Capture the cell that displays the provided text and extract its [X, Y] central coordinate. 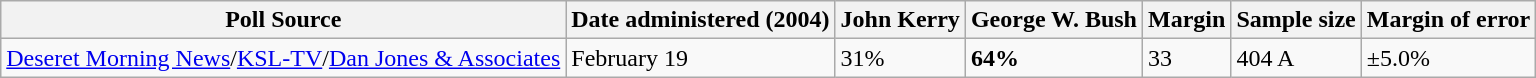
Date administered (2004) [700, 20]
Sample size [1296, 20]
±5.0% [1448, 58]
Deseret Morning News/KSL-TV/Dan Jones & Associates [284, 58]
Margin of error [1448, 20]
64% [1054, 58]
31% [900, 58]
Poll Source [284, 20]
George W. Bush [1054, 20]
Margin [1186, 20]
404 A [1296, 58]
February 19 [700, 58]
John Kerry [900, 20]
33 [1186, 58]
